Scan for the cell matching the given text and deliver its (X, Y) coordinate at center. 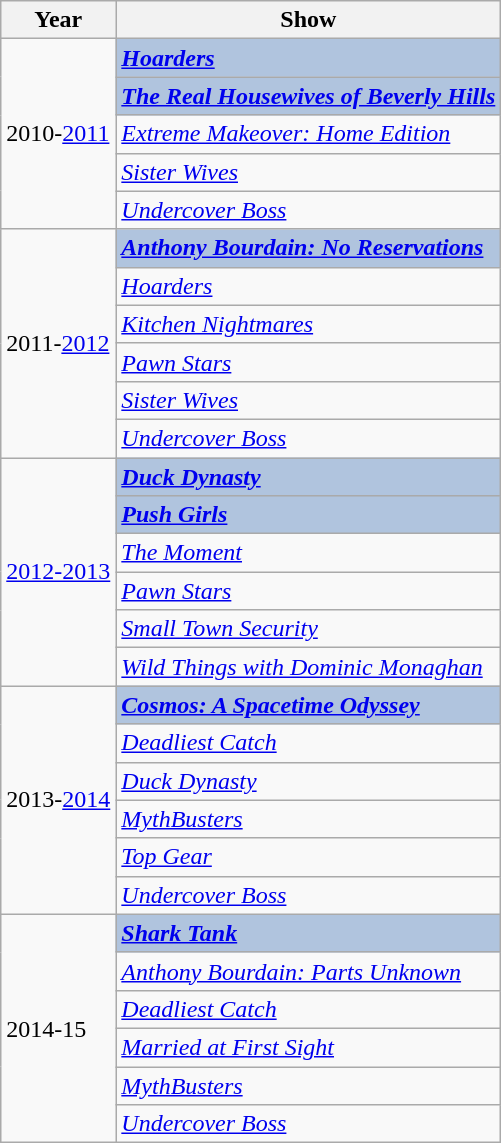
Shark Tank (308, 933)
Top Gear (308, 857)
Small Town Security (308, 629)
The Moment (308, 553)
Anthony Bourdain: No Reservations (308, 248)
Show (308, 20)
2010-2011 (58, 134)
Anthony Bourdain: Parts Unknown (308, 971)
2013-2014 (58, 800)
2011-2012 (58, 343)
Kitchen Nightmares (308, 324)
2014-15 (58, 1028)
Married at First Sight (308, 1047)
The Real Housewives of Beverly Hills (308, 96)
Year (58, 20)
Extreme Makeover: Home Edition (308, 134)
Cosmos: A Spacetime Odyssey (308, 705)
Wild Things with Dominic Monaghan (308, 667)
2012-2013 (58, 572)
Push Girls (308, 515)
